Return the (X, Y) coordinate for the center point of the cell that contains the specified text.  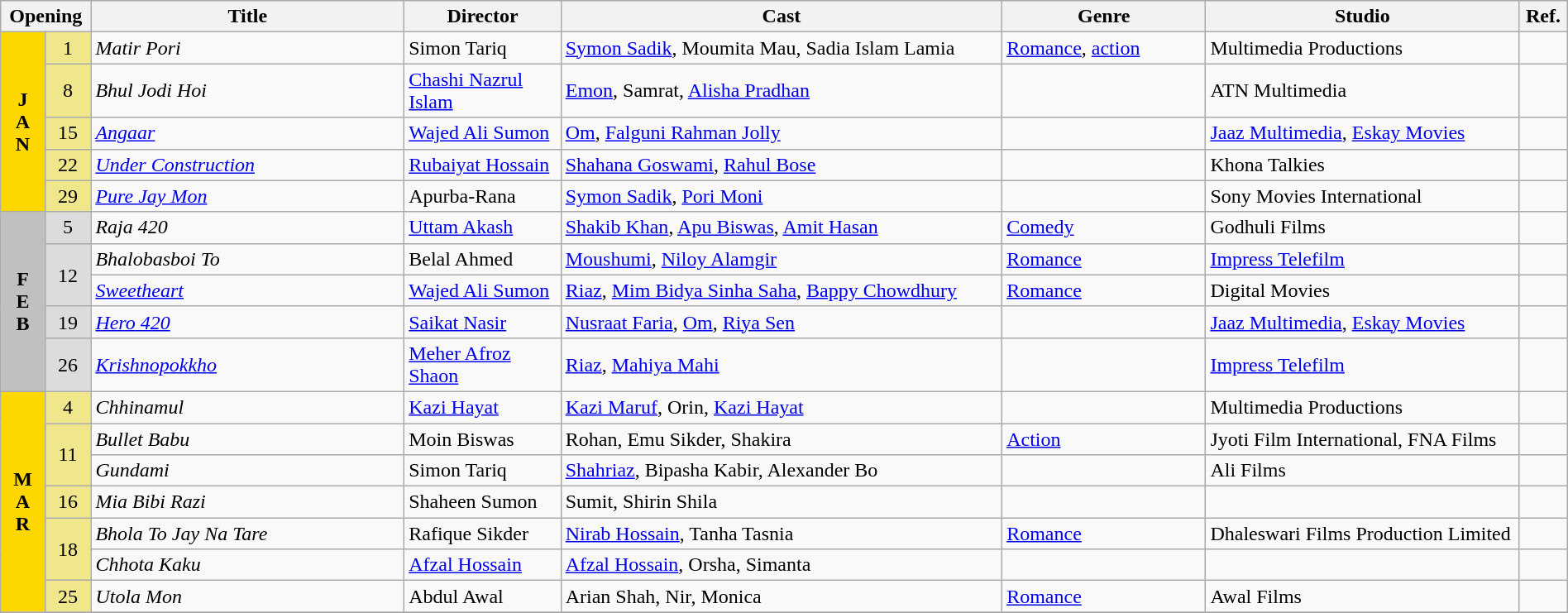
12 (68, 275)
29 (68, 196)
Director (483, 17)
Cast (781, 17)
Bhalobasboi To (248, 259)
Kazi Hayat (483, 407)
Shahriaz, Bipasha Kabir, Alexander Bo (781, 471)
Ref. (1543, 17)
18 (68, 549)
Krishnopokkho (248, 364)
Shakib Khan, Apu Biswas, Amit Hasan (781, 227)
15 (68, 133)
Shaheen Sumon (483, 502)
Sony Movies International (1363, 196)
Afzal Hossain (483, 565)
Godhuli Films (1363, 227)
Nirab Hossain, Tanha Tasnia (781, 534)
Saikat Nasir (483, 322)
Mia Bibi Razi (248, 502)
Uttam Akash (483, 227)
Bhul Jodi Hoi (248, 91)
Chashi Nazrul Islam (483, 91)
Opening (46, 17)
1 (68, 48)
Action (1104, 439)
Belal Ahmed (483, 259)
25 (68, 596)
JAN (23, 122)
Abdul Awal (483, 596)
Nusraat Faria, Om, Riya Sen (781, 322)
Riaz, Mim Bidya Sinha Saha, Bappy Chowdhury (781, 290)
5 (68, 227)
Khona Talkies (1363, 165)
Shahana Goswami, Rahul Bose (781, 165)
Afzal Hossain, Orsha, Simanta (781, 565)
Bullet Babu (248, 439)
Genre (1104, 17)
Kazi Maruf, Orin, Kazi Hayat (781, 407)
Meher Afroz Shaon (483, 364)
Chhota Kaku (248, 565)
19 (68, 322)
Dhaleswari Films Production Limited (1363, 534)
Under Construction (248, 165)
11 (68, 455)
Hero 420 (248, 322)
ATN Multimedia (1363, 91)
Moin Biswas (483, 439)
Bhola To Jay Na Tare (248, 534)
Emon, Samrat, Alisha Pradhan (781, 91)
Studio (1363, 17)
Sumit, Shirin Shila (781, 502)
MAR (23, 501)
26 (68, 364)
Title (248, 17)
Angaar (248, 133)
Raja 420 (248, 227)
Symon Sadik, Pori Moni (781, 196)
Pure Jay Mon (248, 196)
Awal Films (1363, 596)
Jyoti Film International, FNA Films (1363, 439)
Matir Pori (248, 48)
FEB (23, 301)
Chhinamul (248, 407)
Arian Shah, Nir, Monica (781, 596)
Comedy (1104, 227)
16 (68, 502)
Utola Mon (248, 596)
Symon Sadik, Moumita Mau, Sadia Islam Lamia (781, 48)
Sweetheart (248, 290)
8 (68, 91)
Apurba-Rana (483, 196)
Gundami (248, 471)
22 (68, 165)
Rohan, Emu Sikder, Shakira (781, 439)
Rubaiyat Hossain (483, 165)
4 (68, 407)
Ali Films (1363, 471)
Digital Movies (1363, 290)
Riaz, Mahiya Mahi (781, 364)
Om, Falguni Rahman Jolly (781, 133)
Romance, action (1104, 48)
Rafique Sikder (483, 534)
Moushumi, Niloy Alamgir (781, 259)
